Extract the [X, Y] coordinate from the center of the cell holding the provided text.  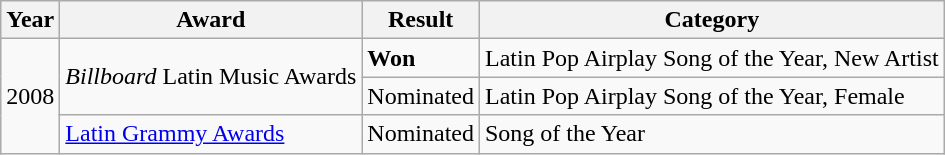
Billboard Latin Music Awards [211, 77]
Award [211, 20]
Latin Grammy Awards [211, 134]
Category [712, 20]
Song of the Year [712, 134]
Year [30, 20]
Result [421, 20]
Latin Pop Airplay Song of the Year, New Artist [712, 58]
Won [421, 58]
2008 [30, 96]
Latin Pop Airplay Song of the Year, Female [712, 96]
